Return the [X, Y] coordinate for the center point of the cell that contains the specified text.  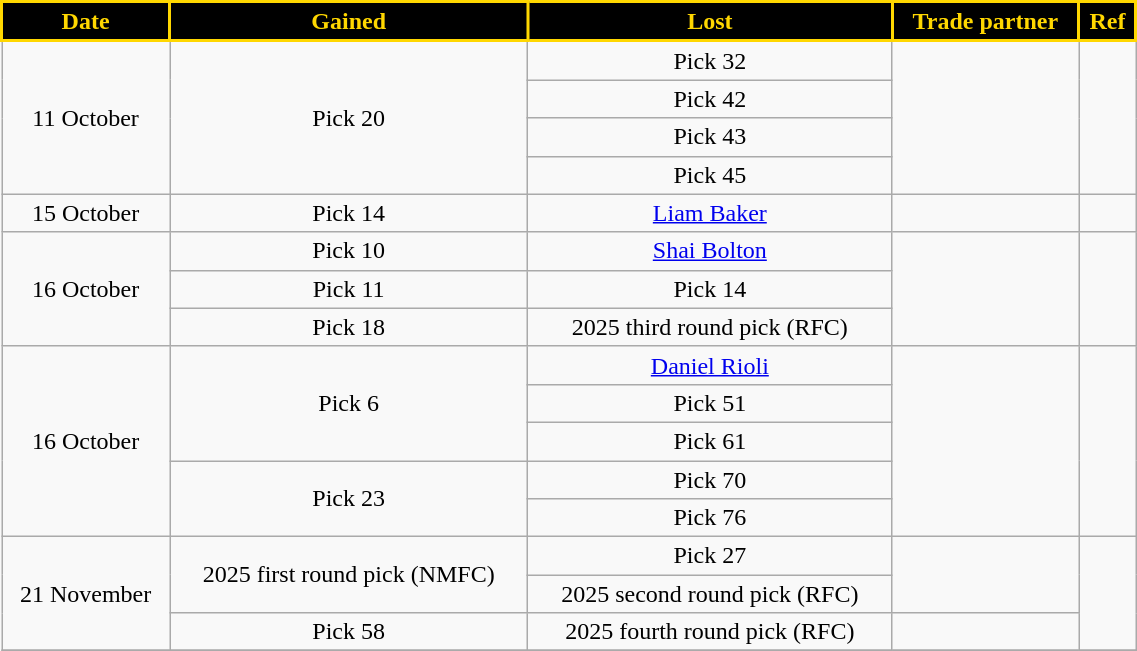
Trade partner [986, 22]
Pick 6 [349, 403]
Pick 18 [349, 327]
Pick 20 [349, 118]
Pick 58 [349, 632]
15 October [86, 213]
Pick 51 [710, 403]
Pick 11 [349, 289]
2025 second round pick (RFC) [710, 594]
21 November [86, 594]
Shai Bolton [710, 251]
Pick 32 [710, 60]
Pick 61 [710, 441]
Pick 76 [710, 518]
Pick 45 [710, 175]
Lost [710, 22]
2025 fourth round pick (RFC) [710, 632]
Pick 70 [710, 479]
Pick 27 [710, 556]
Pick 10 [349, 251]
Ref [1108, 22]
Daniel Rioli [710, 365]
2025 third round pick (RFC) [710, 327]
11 October [86, 118]
Liam Baker [710, 213]
2025 first round pick (NMFC) [349, 575]
Date [86, 22]
Gained [349, 22]
Pick 23 [349, 498]
Pick 42 [710, 99]
Pick 43 [710, 137]
